Determine the [x, y] coordinate at the center of the cell enclosing the given text.  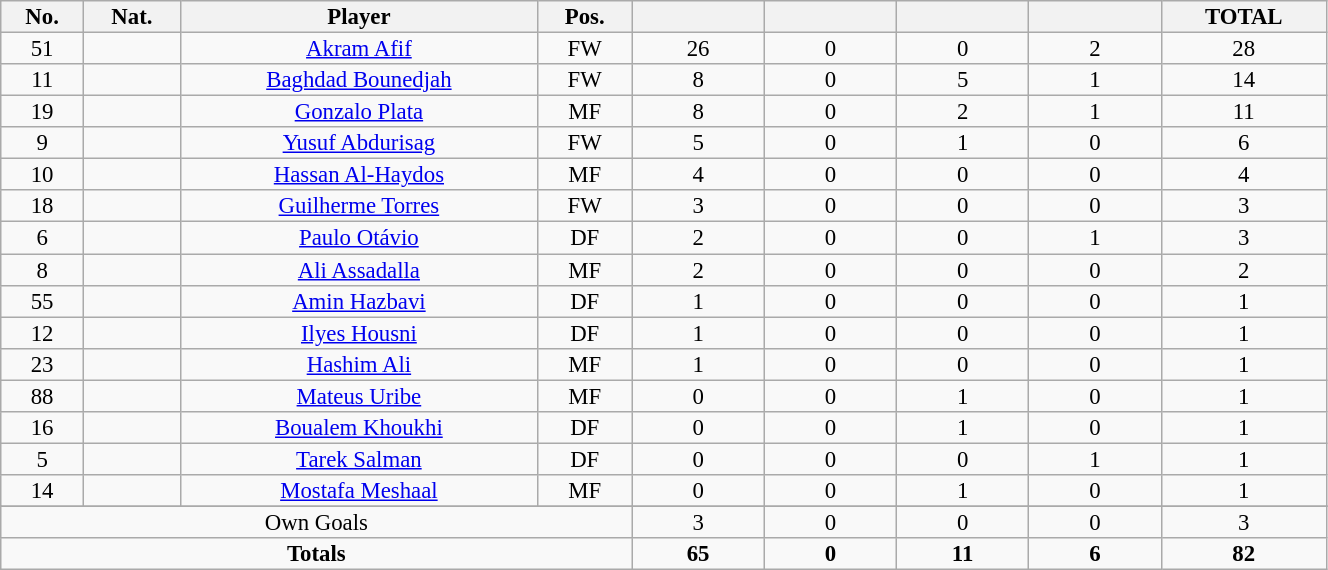
Hashim Ali [358, 364]
Ilyes Housni [358, 333]
10 [42, 175]
18 [42, 206]
Totals [316, 554]
Hassan Al-Haydos [358, 175]
Pos. [584, 17]
88 [42, 396]
Akram Afif [358, 49]
12 [42, 333]
9 [42, 143]
23 [42, 364]
Nat. [132, 17]
55 [42, 301]
Player [358, 17]
Boualem Khoukhi [358, 428]
82 [1244, 554]
Mateus Uribe [358, 396]
Mostafa Meshaal [358, 491]
65 [698, 554]
Gonzalo Plata [358, 112]
Paulo Otávio [358, 238]
Amin Hazbavi [358, 301]
No. [42, 17]
51 [42, 49]
TOTAL [1244, 17]
16 [42, 428]
Yusuf Abdurisag [358, 143]
Tarek Salman [358, 459]
Baghdad Bounedjah [358, 80]
Guilherme Torres [358, 206]
19 [42, 112]
28 [1244, 49]
26 [698, 49]
Own Goals [316, 522]
Ali Assadalla [358, 270]
